Find where the given text appears and provide that cell's center as (x, y) coordinate. 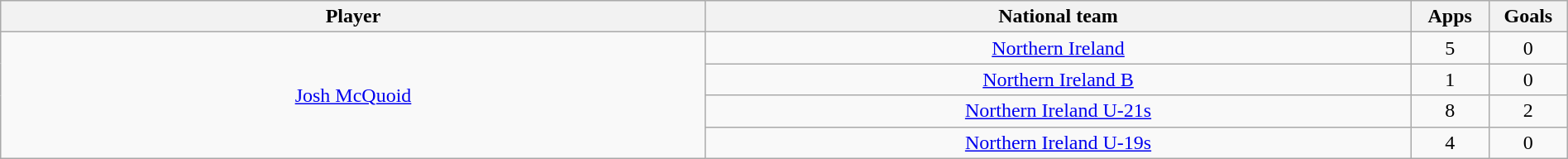
National team (1059, 17)
Northern Ireland (1059, 48)
Player (354, 17)
Northern Ireland U-19s (1059, 142)
Josh McQuoid (354, 95)
2 (1528, 111)
1 (1451, 79)
5 (1451, 48)
Goals (1528, 17)
8 (1451, 111)
Northern Ireland U-21s (1059, 111)
Apps (1451, 17)
Northern Ireland B (1059, 79)
4 (1451, 142)
